Return the (X, Y) coordinate for the center point of the cell that contains the specified text.  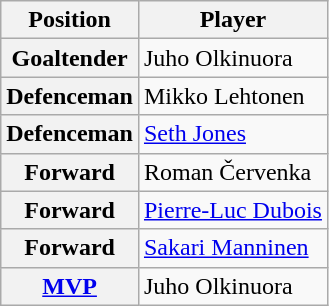
Position (70, 20)
Mikko Lehtonen (232, 96)
MVP (70, 286)
Roman Červenka (232, 172)
Sakari Manninen (232, 248)
Pierre-Luc Dubois (232, 210)
Player (232, 20)
Goaltender (70, 58)
Seth Jones (232, 134)
